Determine the [x, y] coordinate at the center of the cell enclosing the given text.  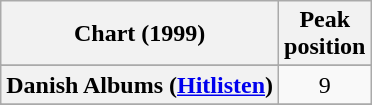
Chart (1999) [140, 34]
Peakposition [325, 34]
9 [325, 85]
Danish Albums (Hitlisten) [140, 85]
